From the cell containing the given text, extract its center point as (X, Y) coordinate. 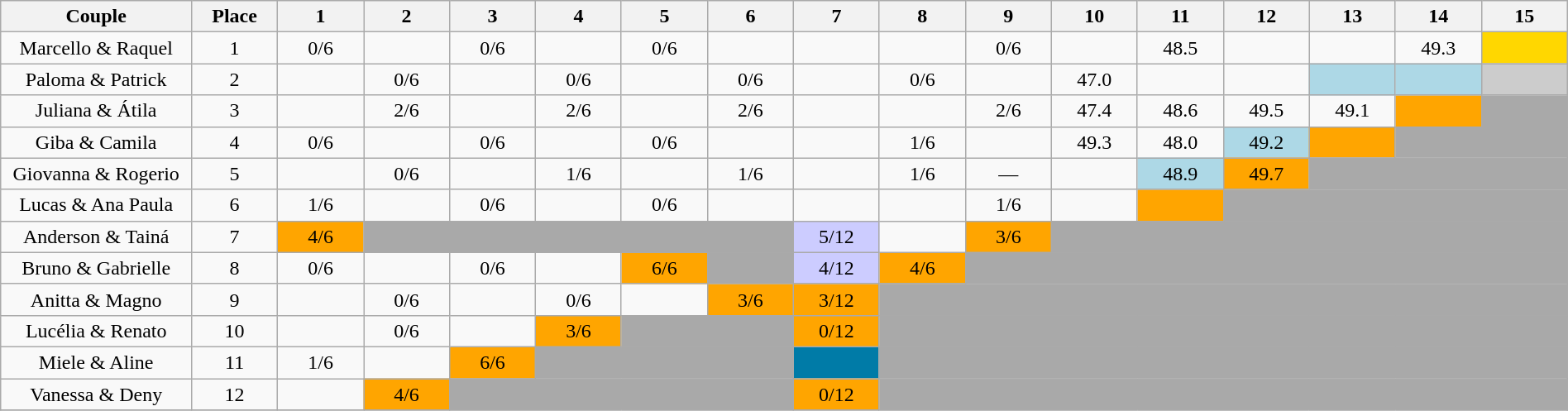
Couple (96, 17)
5/12 (836, 237)
Lucélia & Renato (96, 331)
Paloma & Patrick (96, 79)
Miele & Aline (96, 362)
Lucas & Ana Paula (96, 205)
49.2 (1266, 142)
49.5 (1266, 111)
Juliana & Átila (96, 111)
13 (1352, 17)
47.0 (1094, 79)
48.5 (1180, 48)
— (1008, 174)
49.7 (1266, 174)
49.1 (1352, 111)
14 (1438, 17)
15 (1524, 17)
Bruno & Gabrielle (96, 268)
48.6 (1180, 111)
48.0 (1180, 142)
Place (235, 17)
3/12 (836, 299)
48.9 (1180, 174)
Marcello & Raquel (96, 48)
Anitta & Magno (96, 299)
Anderson & Tainá (96, 237)
Giovanna & Rogerio (96, 174)
4/12 (836, 268)
Vanessa & Deny (96, 394)
Giba & Camila (96, 142)
47.4 (1094, 111)
